Pinpoint the cell where the given text exists, returning its (x, y) midpoint coordinate. 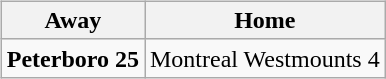
Montreal Westmounts 4 (264, 58)
Away (72, 20)
Peterboro 25 (72, 58)
Home (264, 20)
